Pinpoint the cell where the given text exists, returning its (X, Y) midpoint coordinate. 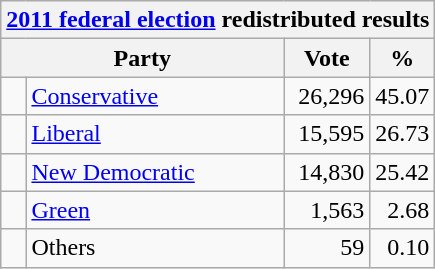
Liberal (155, 134)
25.42 (402, 172)
1,563 (327, 210)
New Democratic (155, 172)
Conservative (155, 96)
26.73 (402, 134)
Green (155, 210)
14,830 (327, 172)
2.68 (402, 210)
45.07 (402, 96)
2011 federal election redistributed results (218, 20)
Vote (327, 58)
59 (327, 248)
% (402, 58)
26,296 (327, 96)
Others (155, 248)
0.10 (402, 248)
Party (142, 58)
15,595 (327, 134)
